Identify which cell holds the provided text, then report its (x, y) central coordinate. 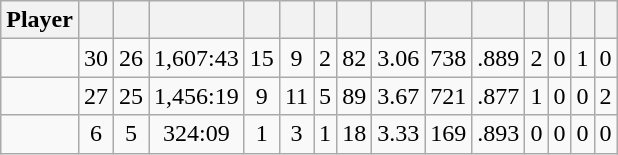
89 (354, 96)
11 (296, 96)
738 (448, 58)
Player (40, 20)
324:09 (197, 134)
15 (262, 58)
3 (296, 134)
6 (96, 134)
1,607:43 (197, 58)
.889 (498, 58)
3.06 (398, 58)
169 (448, 134)
.893 (498, 134)
.877 (498, 96)
3.67 (398, 96)
82 (354, 58)
26 (132, 58)
30 (96, 58)
27 (96, 96)
1,456:19 (197, 96)
721 (448, 96)
18 (354, 134)
3.33 (398, 134)
25 (132, 96)
